Detect which cell encompasses the target text, then output its [x, y] center coordinate. 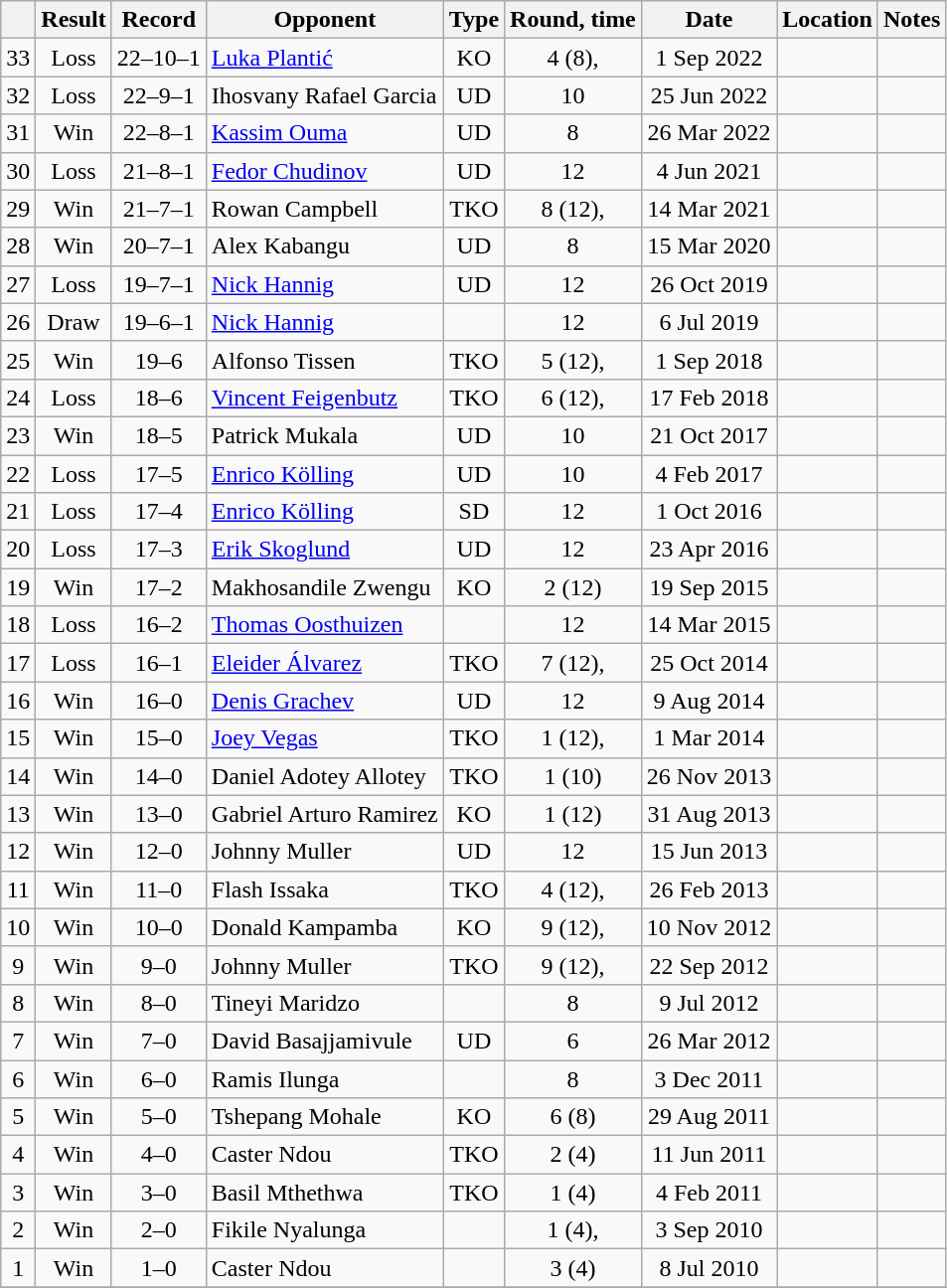
Erik Skoglund [324, 550]
5 [18, 1117]
25 Oct 2014 [709, 663]
Opponent [324, 20]
25 Jun 2022 [709, 95]
16–2 [159, 625]
Rowan Campbell [324, 209]
14–0 [159, 776]
Eleider Álvarez [324, 663]
31 Aug 2013 [709, 814]
8 Jul 2010 [709, 1268]
Fedor Chudinov [324, 171]
17–5 [159, 474]
22–9–1 [159, 95]
17 Feb 2018 [709, 398]
26 Oct 2019 [709, 284]
9 Jul 2012 [709, 1003]
16 [18, 701]
Location [828, 20]
14 Mar 2015 [709, 625]
17–3 [159, 550]
7 (12), [573, 663]
Makhosandile Zwengu [324, 587]
Round, time [573, 20]
11 Jun 2011 [709, 1155]
3 (4) [573, 1268]
Ramis Ilunga [324, 1078]
11 [18, 889]
4 (8), [573, 58]
Luka Plantić [324, 58]
17 [18, 663]
Daniel Adotey Allotey [324, 776]
16–1 [159, 663]
29 [18, 209]
21 Oct 2017 [709, 435]
5–0 [159, 1117]
1 Oct 2016 [709, 512]
21–8–1 [159, 171]
14 Mar 2021 [709, 209]
2 [18, 1230]
Alex Kabangu [324, 246]
Tineyi Maridzo [324, 1003]
16–0 [159, 701]
3 Dec 2011 [709, 1078]
24 [18, 398]
2 (12) [573, 587]
4 Feb 2017 [709, 474]
SD [473, 512]
Joey Vegas [324, 738]
Donald Kampamba [324, 927]
23 [18, 435]
26 Feb 2013 [709, 889]
Ihosvany Rafael Garcia [324, 95]
26 Mar 2012 [709, 1041]
7 [18, 1041]
30 [18, 171]
Thomas Oosthuizen [324, 625]
4–0 [159, 1155]
1 (10) [573, 776]
Tshepang Mohale [324, 1117]
22–10–1 [159, 58]
22–8–1 [159, 133]
2–0 [159, 1230]
25 [18, 360]
26 [18, 322]
18–6 [159, 398]
1 Sep 2018 [709, 360]
Alfonso Tissen [324, 360]
9 [18, 965]
6–0 [159, 1078]
Date [709, 20]
12–0 [159, 852]
33 [18, 58]
2 (4) [573, 1155]
6 (12), [573, 398]
4 (12), [573, 889]
Patrick Mukala [324, 435]
Vincent Feigenbutz [324, 398]
4 Feb 2011 [709, 1193]
19–6–1 [159, 322]
Basil Mthethwa [324, 1193]
1 Mar 2014 [709, 738]
5 (12), [573, 360]
15 Mar 2020 [709, 246]
32 [18, 95]
22 [18, 474]
11–0 [159, 889]
9–0 [159, 965]
19 [18, 587]
Flash Issaka [324, 889]
26 Nov 2013 [709, 776]
4 [18, 1155]
15 [18, 738]
Denis Grachev [324, 701]
13–0 [159, 814]
Kassim Ouma [324, 133]
Record [159, 20]
18 [18, 625]
21–7–1 [159, 209]
19–7–1 [159, 284]
David Basajjamivule [324, 1041]
Notes [911, 20]
1 (12) [573, 814]
1 (12), [573, 738]
14 [18, 776]
1 Sep 2022 [709, 58]
27 [18, 284]
18–5 [159, 435]
Type [473, 20]
3–0 [159, 1193]
1 (4), [573, 1230]
23 Apr 2016 [709, 550]
20 [18, 550]
22 Sep 2012 [709, 965]
1 [18, 1268]
1 (4) [573, 1193]
17–4 [159, 512]
Gabriel Arturo Ramirez [324, 814]
28 [18, 246]
20–7–1 [159, 246]
3 Sep 2010 [709, 1230]
31 [18, 133]
15–0 [159, 738]
29 Aug 2011 [709, 1117]
10–0 [159, 927]
21 [18, 512]
6 (8) [573, 1117]
8–0 [159, 1003]
4 Jun 2021 [709, 171]
6 Jul 2019 [709, 322]
8 (12), [573, 209]
13 [18, 814]
19 Sep 2015 [709, 587]
Draw [74, 322]
17–2 [159, 587]
9 Aug 2014 [709, 701]
Fikile Nyalunga [324, 1230]
Result [74, 20]
1–0 [159, 1268]
26 Mar 2022 [709, 133]
15 Jun 2013 [709, 852]
10 Nov 2012 [709, 927]
3 [18, 1193]
19–6 [159, 360]
7–0 [159, 1041]
